From the cell containing the given text, extract its center point as [X, Y] coordinate. 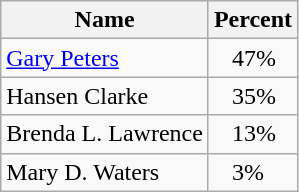
Gary Peters [105, 58]
13% [252, 134]
Brenda L. Lawrence [105, 134]
Hansen Clarke [105, 96]
Percent [252, 20]
Mary D. Waters [105, 172]
35% [252, 96]
47% [252, 58]
3% [252, 172]
Name [105, 20]
